Extract the (X, Y) coordinate from the center of the cell holding the provided text.  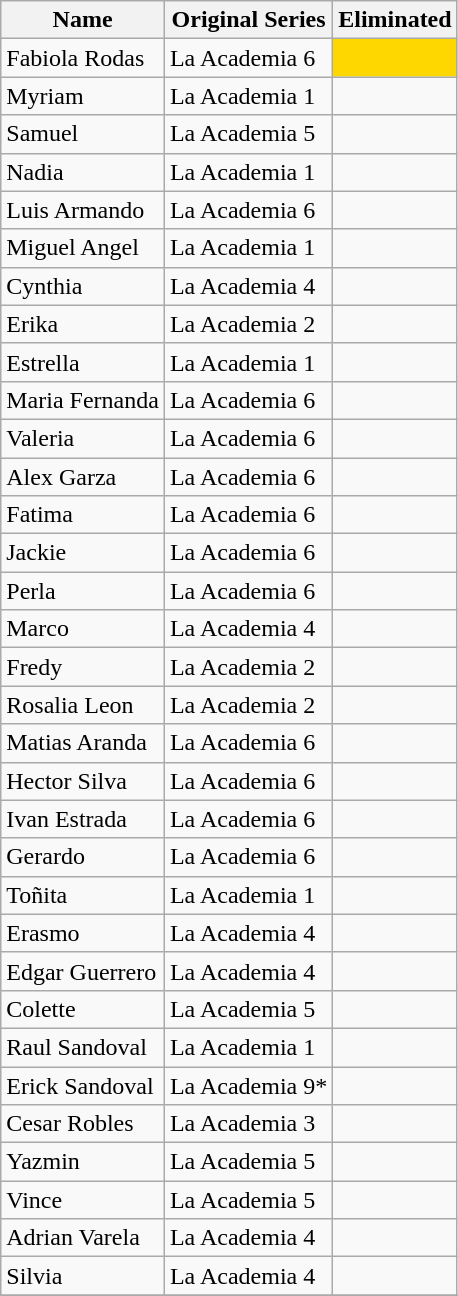
Fatima (83, 515)
Nadia (83, 172)
Name (83, 20)
Cynthia (83, 286)
Fredy (83, 667)
Erick Sandoval (83, 1085)
Marco (83, 629)
Perla (83, 591)
Ivan Estrada (83, 819)
Alex Garza (83, 477)
Fabiola Rodas (83, 58)
Silvia (83, 1276)
La Academia 9* (248, 1085)
Original Series (248, 20)
Valeria (83, 438)
Rosalia Leon (83, 705)
Gerardo (83, 857)
Adrian Varela (83, 1238)
Matias Aranda (83, 743)
Myriam (83, 96)
Colette (83, 1009)
Erasmo (83, 933)
Samuel (83, 134)
Jackie (83, 553)
Toñita (83, 895)
Luis Armando (83, 210)
Erika (83, 324)
Miguel Angel (83, 248)
Edgar Guerrero (83, 971)
Estrella (83, 362)
La Academia 3 (248, 1124)
Maria Fernanda (83, 400)
Hector Silva (83, 781)
Eliminated (395, 20)
Yazmin (83, 1162)
Cesar Robles (83, 1124)
Vince (83, 1200)
Raul Sandoval (83, 1047)
